Scan for the cell matching the given text and deliver its [x, y] coordinate at center. 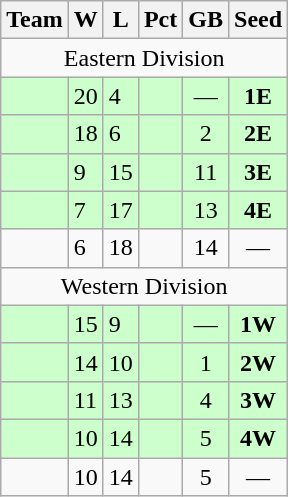
1W [258, 324]
L [120, 20]
2 [206, 134]
Eastern Division [144, 58]
2W [258, 362]
Pct [160, 20]
Seed [258, 20]
17 [120, 210]
4E [258, 210]
W [86, 20]
20 [86, 96]
Western Division [144, 286]
1E [258, 96]
Team [35, 20]
7 [86, 210]
2E [258, 134]
1 [206, 362]
4W [258, 438]
3E [258, 172]
GB [206, 20]
3W [258, 400]
